Find where the given text appears and provide that cell's center as (X, Y) coordinate. 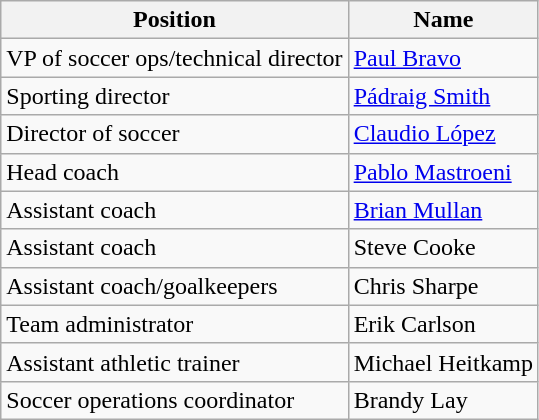
Soccer operations coordinator (174, 400)
Paul Bravo (443, 58)
Head coach (174, 172)
Team administrator (174, 324)
Brandy Lay (443, 400)
Chris Sharpe (443, 286)
Brian Mullan (443, 210)
VP of soccer ops/technical director (174, 58)
Pádraig Smith (443, 96)
Steve Cooke (443, 248)
Position (174, 20)
Sporting director (174, 96)
Michael Heitkamp (443, 362)
Assistant coach/goalkeepers (174, 286)
Claudio López (443, 134)
Director of soccer (174, 134)
Erik Carlson (443, 324)
Assistant athletic trainer (174, 362)
Name (443, 20)
Pablo Mastroeni (443, 172)
